For the text-containing cell, return its midpoint in (X, Y) coordinate format. 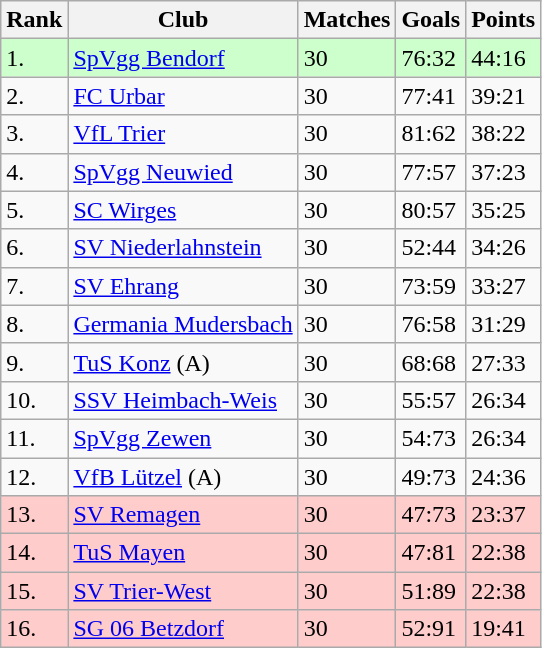
19:41 (504, 629)
Club (183, 20)
27:33 (504, 362)
55:57 (431, 400)
Rank (34, 20)
SpVgg Bendorf (183, 58)
37:23 (504, 172)
TuS Mayen (183, 553)
10. (34, 400)
VfL Trier (183, 134)
39:21 (504, 96)
23:37 (504, 515)
1. (34, 58)
6. (34, 248)
5. (34, 210)
Points (504, 20)
FC Urbar (183, 96)
SG 06 Betzdorf (183, 629)
47:73 (431, 515)
44:16 (504, 58)
77:57 (431, 172)
9. (34, 362)
SV Remagen (183, 515)
54:73 (431, 438)
76:58 (431, 324)
73:59 (431, 286)
7. (34, 286)
SV Trier-West (183, 591)
16. (34, 629)
51:89 (431, 591)
77:41 (431, 96)
12. (34, 477)
Goals (431, 20)
13. (34, 515)
81:62 (431, 134)
SSV Heimbach-Weis (183, 400)
80:57 (431, 210)
52:44 (431, 248)
47:81 (431, 553)
SpVgg Zewen (183, 438)
Germania Mudersbach (183, 324)
49:73 (431, 477)
31:29 (504, 324)
33:27 (504, 286)
SC Wirges (183, 210)
11. (34, 438)
38:22 (504, 134)
24:36 (504, 477)
2. (34, 96)
4. (34, 172)
SV Ehrang (183, 286)
15. (34, 591)
34:26 (504, 248)
52:91 (431, 629)
14. (34, 553)
35:25 (504, 210)
8. (34, 324)
VfB Lützel (A) (183, 477)
3. (34, 134)
Matches (347, 20)
68:68 (431, 362)
TuS Konz (A) (183, 362)
SpVgg Neuwied (183, 172)
76:32 (431, 58)
SV Niederlahnstein (183, 248)
